Capture the cell that displays the provided text and extract its [X, Y] central coordinate. 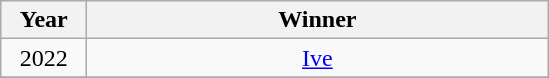
Year [44, 20]
Winner [318, 20]
2022 [44, 58]
Ive [318, 58]
